Search for the cell housing the specified text and yield its (x, y) center coordinate. 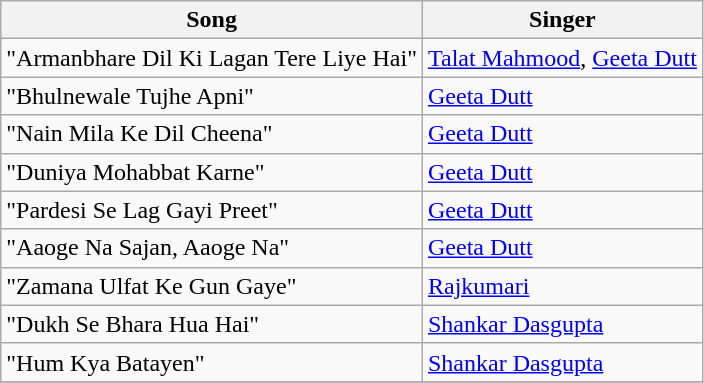
Song (212, 20)
"Aaoge Na Sajan, Aaoge Na" (212, 248)
Singer (562, 20)
"Nain Mila Ke Dil Cheena" (212, 134)
Talat Mahmood, Geeta Dutt (562, 58)
"Bhulnewale Tujhe Apni" (212, 96)
"Armanbhare Dil Ki Lagan Tere Liye Hai" (212, 58)
Rajkumari (562, 286)
"Hum Kya Batayen" (212, 362)
"Duniya Mohabbat Karne" (212, 172)
"Zamana Ulfat Ke Gun Gaye" (212, 286)
"Pardesi Se Lag Gayi Preet" (212, 210)
"Dukh Se Bhara Hua Hai" (212, 324)
